Search for the cell housing the specified text and yield its [x, y] center coordinate. 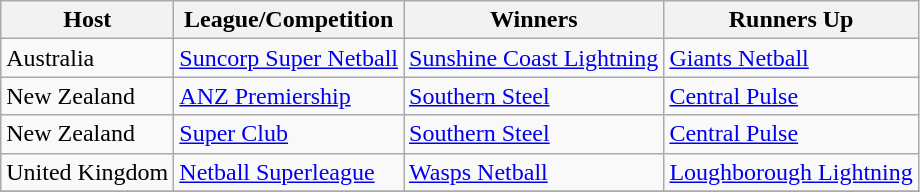
Australia [88, 58]
Sunshine Coast Lightning [534, 58]
Super Club [289, 134]
Wasps Netball [534, 172]
Winners [534, 20]
League/Competition [289, 20]
Host [88, 20]
Loughborough Lightning [791, 172]
United Kingdom [88, 172]
Netball Superleague [289, 172]
Suncorp Super Netball [289, 58]
ANZ Premiership [289, 96]
Giants Netball [791, 58]
Runners Up [791, 20]
